Extract the (X, Y) coordinate from the center of the cell holding the provided text.  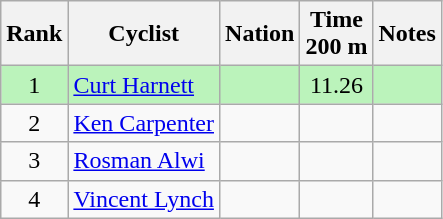
Rank (34, 34)
Notes (407, 34)
Time200 m (336, 34)
1 (34, 85)
Curt Harnett (144, 85)
2 (34, 123)
4 (34, 199)
Ken Carpenter (144, 123)
Rosman Alwi (144, 161)
11.26 (336, 85)
Cyclist (144, 34)
3 (34, 161)
Vincent Lynch (144, 199)
Nation (260, 34)
